Identify which cell holds the provided text, then report its (X, Y) central coordinate. 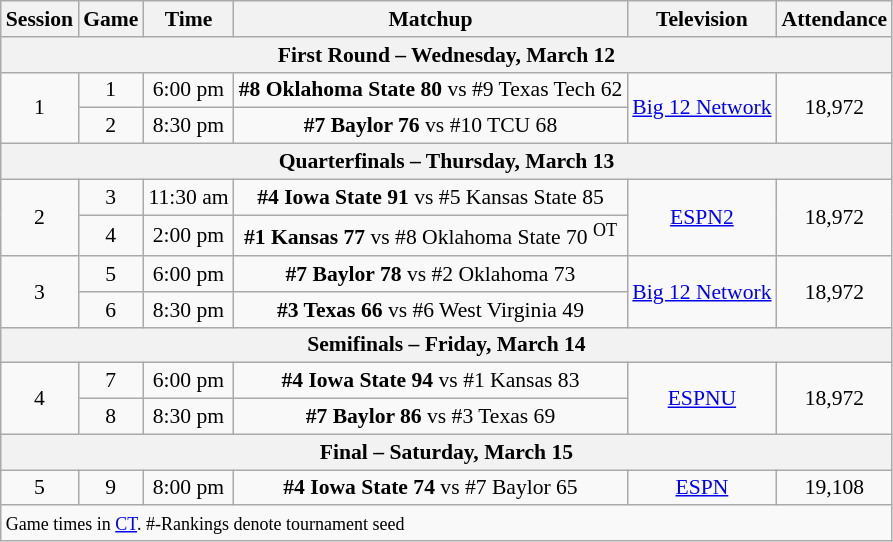
Television (702, 19)
7 (110, 381)
#4 Iowa State 74 vs #7 Baylor 65 (431, 488)
Session (40, 19)
8:00 pm (188, 488)
2:00 pm (188, 236)
Game times in CT. #-Rankings denote tournament seed (446, 524)
Attendance (835, 19)
ESPN2 (702, 218)
#8 Oklahoma State 80 vs #9 Texas Tech 62 (431, 90)
Matchup (431, 19)
#4 Iowa State 91 vs #5 Kansas State 85 (431, 197)
#4 Iowa State 94 vs #1 Kansas 83 (431, 381)
Game (110, 19)
11:30 am (188, 197)
ESPN (702, 488)
#7 Baylor 76 vs #10 TCU 68 (431, 126)
Time (188, 19)
9 (110, 488)
Semifinals – Friday, March 14 (446, 345)
#7 Baylor 78 vs #2 Oklahoma 73 (431, 274)
First Round – Wednesday, March 12 (446, 55)
#3 Texas 66 vs #6 West Virginia 49 (431, 310)
6 (110, 310)
Final – Saturday, March 15 (446, 452)
#7 Baylor 86 vs #3 Texas 69 (431, 417)
ESPNU (702, 398)
#1 Kansas 77 vs #8 Oklahoma State 70 OT (431, 236)
Quarterfinals – Thursday, March 13 (446, 162)
8 (110, 417)
19,108 (835, 488)
